Determine the [X, Y] coordinate at the center of the cell enclosing the given text.  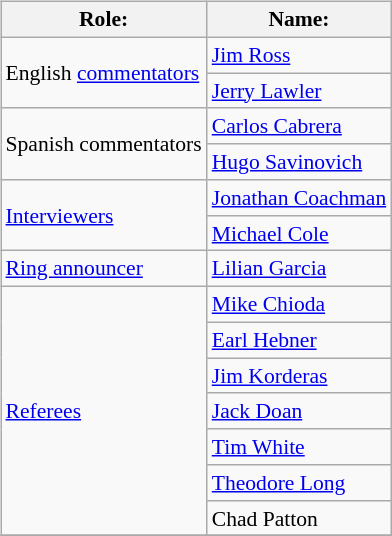
Mike Chioda [300, 305]
Jerry Lawler [300, 91]
Referees [103, 412]
Hugo Savinovich [300, 162]
Carlos Cabrera [300, 126]
Lilian Garcia [300, 269]
Interviewers [103, 216]
Earl Hebner [300, 340]
Ring announcer [103, 269]
Spanish commentators [103, 144]
Tim White [300, 447]
Michael Cole [300, 233]
Chad Patton [300, 518]
Jim Korderas [300, 376]
Role: [103, 20]
English commentators [103, 72]
Jim Ross [300, 55]
Theodore Long [300, 483]
Jonathan Coachman [300, 198]
Name: [300, 20]
Jack Doan [300, 411]
